Identify which cell holds the provided text, then report its (x, y) central coordinate. 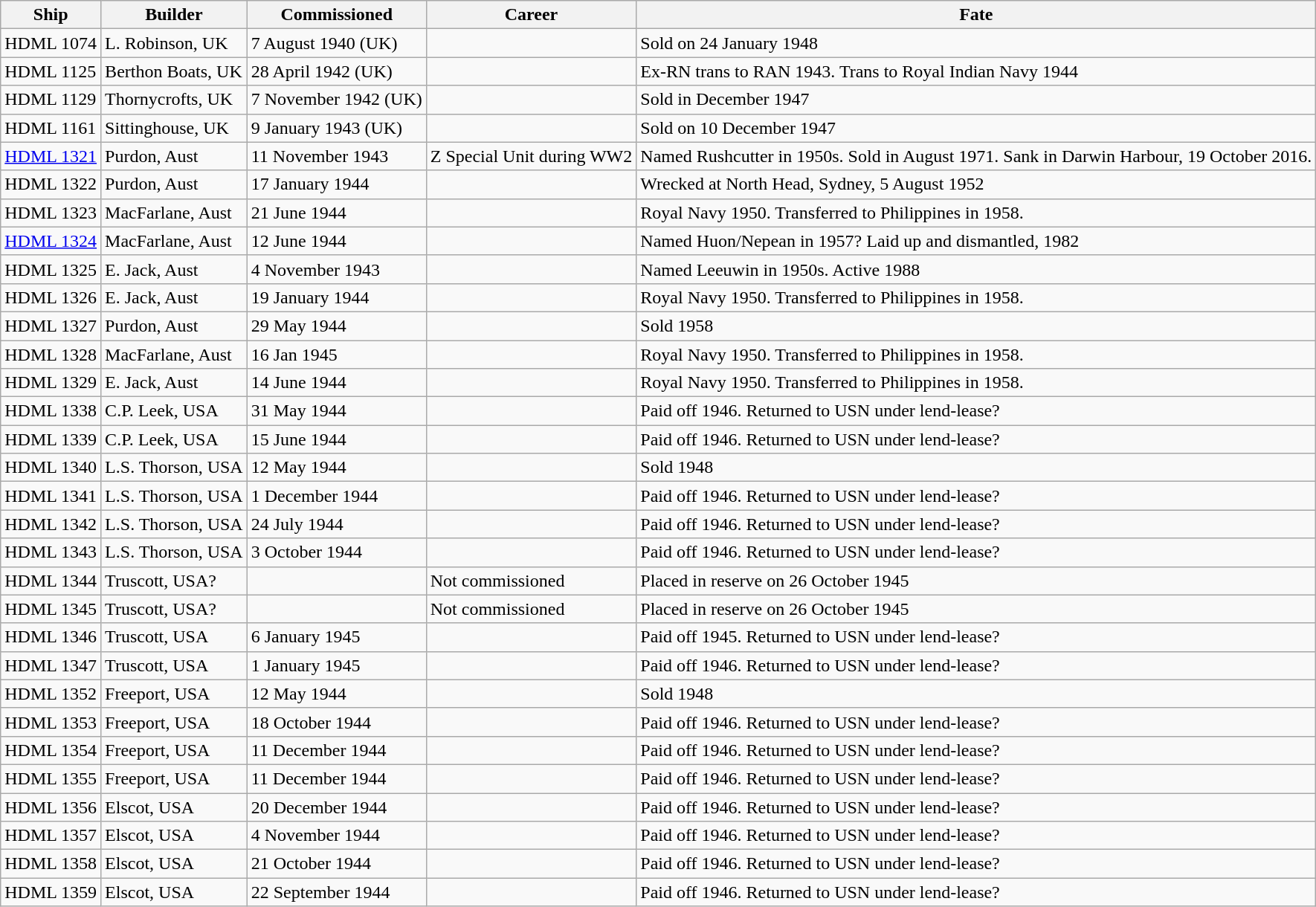
HDML 1342 (51, 524)
HDML 1338 (51, 411)
HDML 1357 (51, 836)
3 October 1944 (336, 552)
HDML 1347 (51, 665)
HDML 1344 (51, 581)
HDML 1129 (51, 100)
HDML 1345 (51, 609)
15 June 1944 (336, 439)
HDML 1355 (51, 778)
L. Robinson, UK (174, 43)
11 November 1943 (336, 156)
21 October 1944 (336, 864)
HDML 1322 (51, 184)
22 September 1944 (336, 892)
HDML 1323 (51, 213)
18 October 1944 (336, 722)
HDML 1340 (51, 468)
HDML 1356 (51, 807)
HDML 1161 (51, 128)
HDML 1354 (51, 750)
HDML 1074 (51, 43)
HDML 1324 (51, 241)
Fate (976, 15)
4 November 1943 (336, 269)
31 May 1944 (336, 411)
Sold on 10 December 1947 (976, 128)
Paid off 1945. Returned to USN under lend-lease? (976, 637)
19 January 1944 (336, 297)
29 May 1944 (336, 326)
12 June 1944 (336, 241)
20 December 1944 (336, 807)
1 December 1944 (336, 496)
28 April 1942 (UK) (336, 71)
Thornycrofts, UK (174, 100)
4 November 1944 (336, 836)
Commissioned (336, 15)
HDML 1321 (51, 156)
6 January 1945 (336, 637)
Career (531, 15)
9 January 1943 (UK) (336, 128)
HDML 1329 (51, 383)
Sold in December 1947 (976, 100)
HDML 1358 (51, 864)
HDML 1359 (51, 892)
Berthon Boats, UK (174, 71)
Wrecked at North Head, Sydney, 5 August 1952 (976, 184)
HDML 1352 (51, 694)
Ex-RN trans to RAN 1943. Trans to Royal Indian Navy 1944 (976, 71)
14 June 1944 (336, 383)
24 July 1944 (336, 524)
Z Special Unit during WW2 (531, 156)
1 January 1945 (336, 665)
HDML 1328 (51, 355)
HDML 1353 (51, 722)
Named Huon/Nepean in 1957? Laid up and dismantled, 1982 (976, 241)
7 August 1940 (UK) (336, 43)
HDML 1325 (51, 269)
Builder (174, 15)
17 January 1944 (336, 184)
16 Jan 1945 (336, 355)
Sold 1958 (976, 326)
HDML 1326 (51, 297)
HDML 1346 (51, 637)
Sittinghouse, UK (174, 128)
Named Leeuwin in 1950s. Active 1988 (976, 269)
21 June 1944 (336, 213)
HDML 1339 (51, 439)
Sold on 24 January 1948 (976, 43)
Ship (51, 15)
HDML 1327 (51, 326)
HDML 1125 (51, 71)
7 November 1942 (UK) (336, 100)
Named Rushcutter in 1950s. Sold in August 1971. Sank in Darwin Harbour, 19 October 2016. (976, 156)
HDML 1341 (51, 496)
HDML 1343 (51, 552)
